Output the (x, y) coordinate of the center of the cell containing the given text.  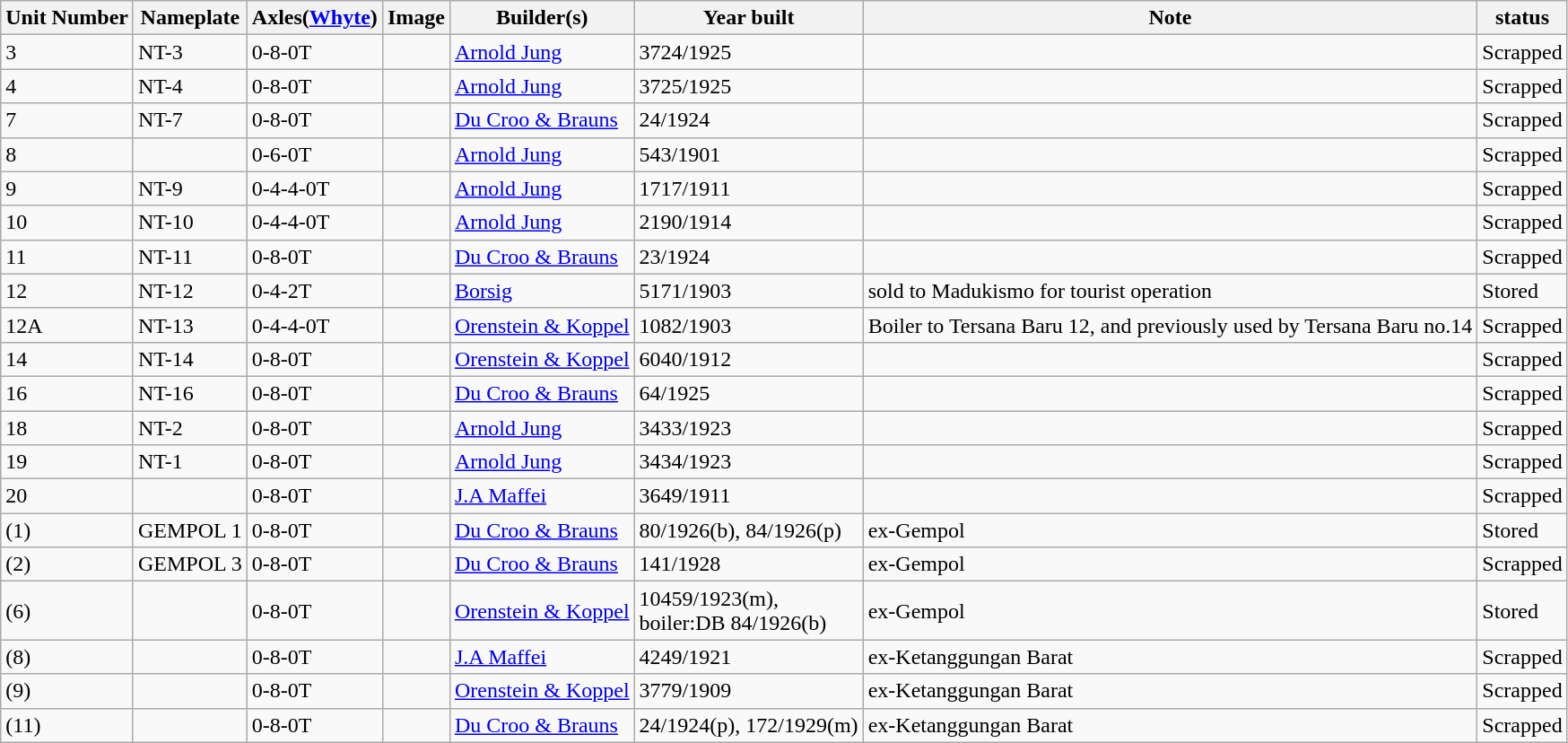
(9) (67, 691)
NT-9 (190, 188)
23/1924 (748, 257)
7 (67, 120)
Boiler to Tersana Baru 12, and previously used by Tersana Baru no.14 (1170, 325)
NT-1 (190, 462)
NT-14 (190, 359)
Year built (748, 18)
2190/1914 (748, 223)
4249/1921 (748, 657)
24/1924 (748, 120)
14 (67, 359)
9 (67, 188)
(6) (67, 610)
5171/1903 (748, 291)
Axles(Whyte) (314, 18)
3433/1923 (748, 428)
18 (67, 428)
NT-13 (190, 325)
12A (67, 325)
8 (67, 154)
Note (1170, 18)
6040/1912 (748, 359)
NT-7 (190, 120)
NT-16 (190, 393)
1717/1911 (748, 188)
(8) (67, 657)
Nameplate (190, 18)
3724/1925 (748, 52)
19 (67, 462)
Borsig (542, 291)
0-4-2T (314, 291)
Image (416, 18)
20 (67, 496)
(11) (67, 725)
141/1928 (748, 564)
GEMPOL 1 (190, 530)
NT-3 (190, 52)
status (1522, 18)
10459/1923(m),boiler:DB 84/1926(b) (748, 610)
543/1901 (748, 154)
3725/1925 (748, 86)
80/1926(b), 84/1926(p) (748, 530)
(2) (67, 564)
NT-12 (190, 291)
16 (67, 393)
3 (67, 52)
0-6-0T (314, 154)
3649/1911 (748, 496)
10 (67, 223)
12 (67, 291)
NT-10 (190, 223)
3434/1923 (748, 462)
(1) (67, 530)
Builder(s) (542, 18)
1082/1903 (748, 325)
NT-4 (190, 86)
3779/1909 (748, 691)
11 (67, 257)
Unit Number (67, 18)
24/1924(p), 172/1929(m) (748, 725)
NT-11 (190, 257)
NT-2 (190, 428)
GEMPOL 3 (190, 564)
sold to Madukismo for tourist operation (1170, 291)
64/1925 (748, 393)
4 (67, 86)
